Determine the [X, Y] coordinate at the center of the cell enclosing the given text.  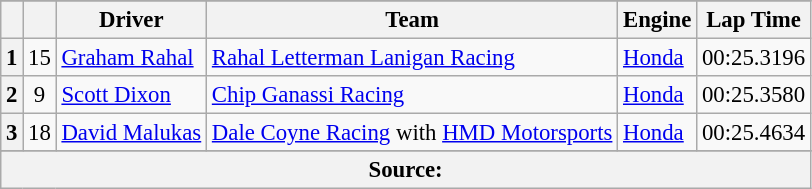
Source: [406, 170]
Rahal Letterman Lanigan Racing [412, 58]
3 [12, 133]
Team [412, 20]
David Malukas [131, 133]
Driver [131, 20]
Lap Time [754, 20]
1 [12, 58]
00:25.3196 [754, 58]
15 [40, 58]
2 [12, 95]
00:25.4634 [754, 133]
Dale Coyne Racing with HMD Motorsports [412, 133]
Scott Dixon [131, 95]
Chip Ganassi Racing [412, 95]
Engine [658, 20]
9 [40, 95]
Graham Rahal [131, 58]
18 [40, 133]
00:25.3580 [754, 95]
